Pinpoint the cell where the given text exists, returning its [X, Y] midpoint coordinate. 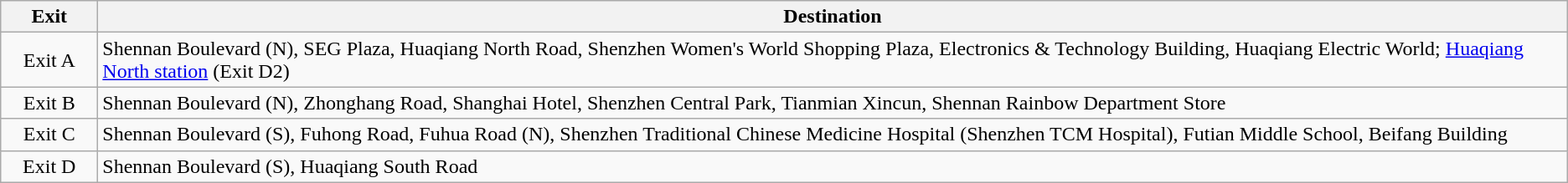
Exit A [49, 60]
Exit D [49, 166]
Exit B [49, 103]
Exit [49, 17]
Destination [833, 17]
Exit C [49, 135]
Shennan Boulevard (N), Zhonghang Road, Shanghai Hotel, Shenzhen Central Park, Tianmian Xincun, Shennan Rainbow Department Store [833, 103]
Shennan Boulevard (S), Huaqiang South Road [833, 166]
